Determine the (X, Y) coordinate at the center of the cell enclosing the given text.  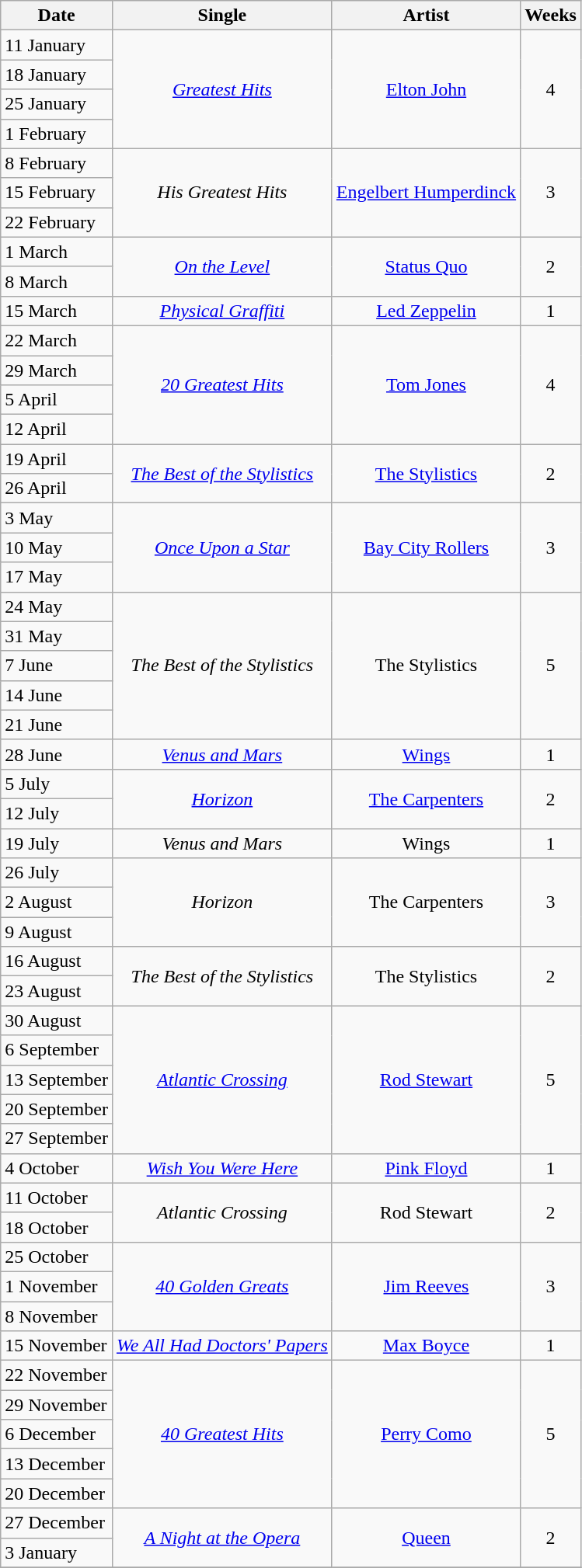
2 August (57, 902)
23 August (57, 991)
Date (57, 16)
1 February (57, 134)
A Night at the Opera (222, 1538)
18 October (57, 1227)
6 September (57, 1050)
3 January (57, 1552)
19 April (57, 459)
17 May (57, 577)
Max Boyce (426, 1346)
Perry Como (426, 1434)
40 Golden Greats (222, 1286)
His Greatest Hits (222, 193)
25 October (57, 1257)
We All Had Doctors' Papers (222, 1346)
Weeks (551, 16)
15 March (57, 311)
10 May (57, 548)
31 May (57, 636)
Artist (426, 16)
22 November (57, 1375)
12 July (57, 813)
Tom Jones (426, 384)
Wish You Were Here (222, 1168)
On the Level (222, 266)
5 April (57, 400)
Pink Floyd (426, 1168)
25 January (57, 104)
5 July (57, 784)
Queen (426, 1538)
27 December (57, 1523)
15 November (57, 1346)
28 June (57, 754)
22 February (57, 222)
Status Quo (426, 266)
29 November (57, 1405)
16 August (57, 961)
11 October (57, 1198)
20 December (57, 1493)
13 December (57, 1464)
Once Upon a Star (222, 548)
15 February (57, 193)
20 Greatest Hits (222, 384)
21 June (57, 725)
7 June (57, 666)
13 September (57, 1080)
26 April (57, 488)
6 December (57, 1434)
40 Greatest Hits (222, 1434)
8 November (57, 1316)
3 May (57, 518)
1 November (57, 1286)
4 October (57, 1168)
20 September (57, 1109)
26 July (57, 873)
18 January (57, 75)
22 March (57, 340)
12 April (57, 429)
19 July (57, 843)
Bay City Rollers (426, 548)
Greatest Hits (222, 89)
14 June (57, 695)
Single (222, 16)
30 August (57, 1020)
8 February (57, 163)
9 August (57, 932)
Elton John (426, 89)
1 March (57, 252)
8 March (57, 281)
27 September (57, 1139)
11 January (57, 45)
24 May (57, 607)
29 March (57, 370)
Led Zeppelin (426, 311)
Engelbert Humperdinck (426, 193)
Physical Graffiti (222, 311)
Jim Reeves (426, 1286)
